Provide the [X, Y] coordinate of the cell's center where the given text is located.  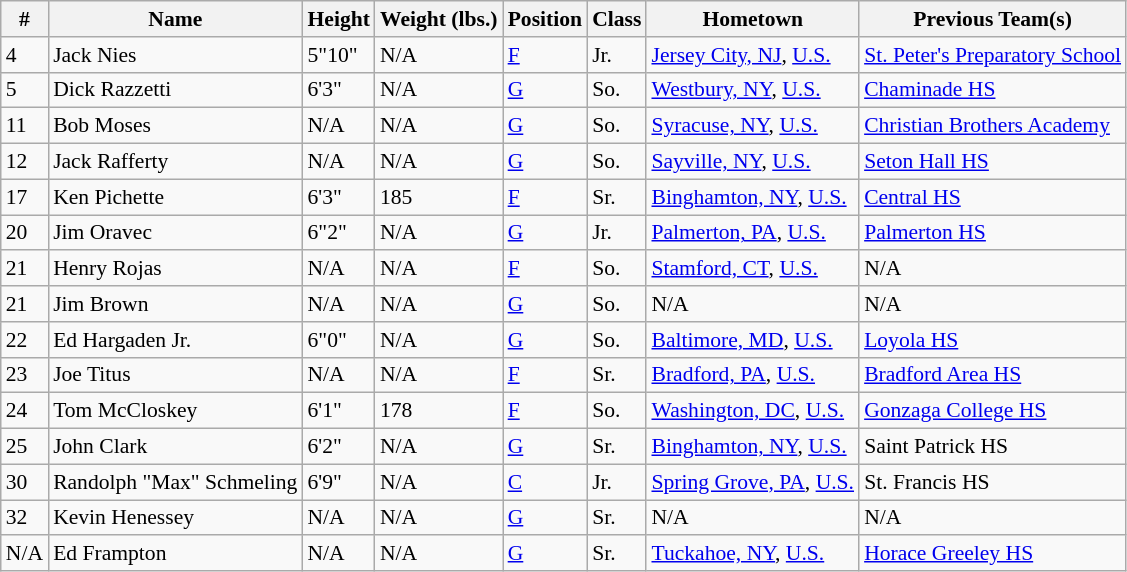
St. Francis HS [992, 482]
John Clark [175, 447]
Westbury, NY, U.S. [752, 90]
6'9" [338, 482]
20 [24, 233]
4 [24, 55]
5"10" [338, 55]
Baltimore, MD, U.S. [752, 340]
5 [24, 90]
Jersey City, NJ, U.S. [752, 55]
Tuckahoe, NY, U.S. [752, 554]
Central HS [992, 197]
Spring Grove, PA, U.S. [752, 482]
Joe Titus [175, 375]
32 [24, 518]
11 [24, 126]
30 [24, 482]
Weight (lbs.) [439, 19]
Henry Rojas [175, 269]
Dick Razzetti [175, 90]
Bradford Area HS [992, 375]
Ed Frampton [175, 554]
Saint Patrick HS [992, 447]
Horace Greeley HS [992, 554]
Palmerton HS [992, 233]
Ed Hargaden Jr. [175, 340]
6'1" [338, 411]
Christian Brothers Academy [992, 126]
Sayville, NY, U.S. [752, 162]
Loyola HS [992, 340]
Class [616, 19]
Kevin Henessey [175, 518]
22 [24, 340]
Jack Nies [175, 55]
Jim Brown [175, 304]
# [24, 19]
Randolph "Max" Schmeling [175, 482]
17 [24, 197]
St. Peter's Preparatory School [992, 55]
23 [24, 375]
Gonzaga College HS [992, 411]
Hometown [752, 19]
Syracuse, NY, U.S. [752, 126]
Name [175, 19]
6"0" [338, 340]
Seton Hall HS [992, 162]
Bob Moses [175, 126]
Bradford, PA, U.S. [752, 375]
178 [439, 411]
Tom McCloskey [175, 411]
6'2" [338, 447]
12 [24, 162]
Jim Oravec [175, 233]
25 [24, 447]
Washington, DC, U.S. [752, 411]
185 [439, 197]
Ken Pichette [175, 197]
Jack Rafferty [175, 162]
6"2" [338, 233]
C [545, 482]
Palmerton, PA, U.S. [752, 233]
Previous Team(s) [992, 19]
Height [338, 19]
Chaminade HS [992, 90]
Position [545, 19]
Stamford, CT, U.S. [752, 269]
24 [24, 411]
